From the cell containing the given text, extract its center point as [x, y] coordinate. 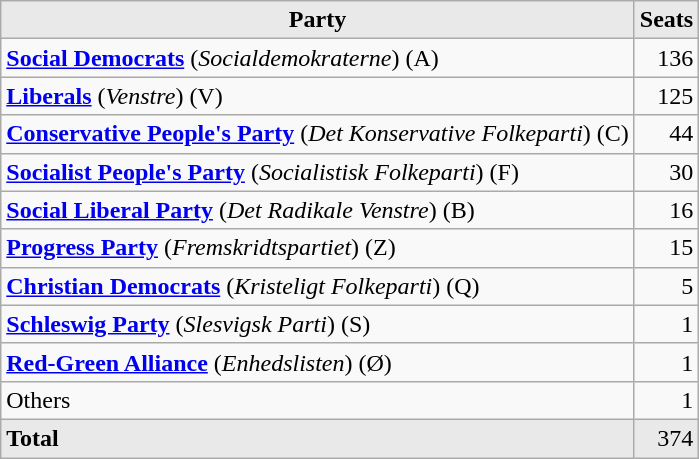
16 [666, 210]
Total [318, 438]
125 [666, 96]
374 [666, 438]
136 [666, 58]
Seats [666, 20]
44 [666, 134]
Social Liberal Party (Det Radikale Venstre) (B) [318, 210]
30 [666, 172]
Conservative People's Party (Det Konservative Folkeparti) (C) [318, 134]
Socialist People's Party (Socialistisk Folkeparti) (F) [318, 172]
Red-Green Alliance (Enhedslisten) (Ø) [318, 362]
Social Democrats (Socialdemokraterne) (A) [318, 58]
Progress Party (Fremskridtspartiet) (Z) [318, 248]
5 [666, 286]
Liberals (Venstre) (V) [318, 96]
Party [318, 20]
Others [318, 400]
Christian Democrats (Kristeligt Folkeparti) (Q) [318, 286]
15 [666, 248]
Schleswig Party (Slesvigsk Parti) (S) [318, 324]
